Pinpoint the cell where the given text exists, returning its (X, Y) midpoint coordinate. 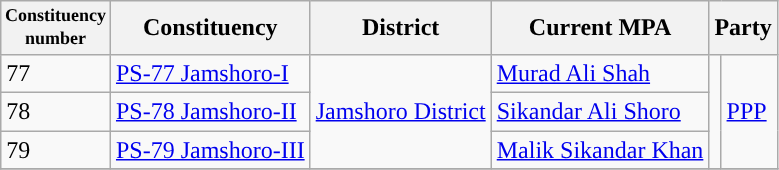
77 (56, 73)
Jamshoro District (400, 111)
Current MPA (600, 28)
PS-78 Jamshoro-II (210, 111)
District (400, 28)
PS-79 Jamshoro-III (210, 150)
Constituency number (56, 28)
Constituency (210, 28)
79 (56, 150)
PS-77 Jamshoro-I (210, 73)
78 (56, 111)
Sikandar Ali Shoro (600, 111)
Party (743, 28)
Murad Ali Shah (600, 73)
PPP (749, 111)
Malik Sikandar Khan (600, 150)
